For the text-containing cell, return its midpoint in (X, Y) coordinate format. 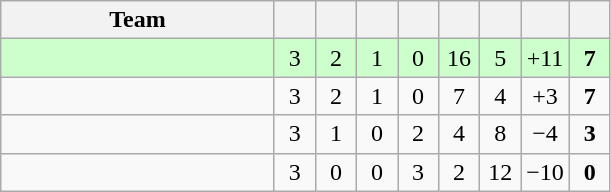
+3 (546, 96)
16 (460, 58)
5 (500, 58)
+11 (546, 58)
Team (138, 20)
8 (500, 134)
12 (500, 172)
−10 (546, 172)
−4 (546, 134)
